Provide the [x, y] coordinate of the cell's center where the given text is located.  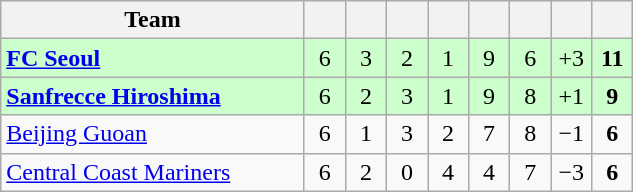
−3 [572, 172]
−1 [572, 134]
+1 [572, 96]
Central Coast Mariners [153, 172]
Sanfrecce Hiroshima [153, 96]
+3 [572, 58]
FC Seoul [153, 58]
0 [406, 172]
Beijing Guoan [153, 134]
11 [612, 58]
Team [153, 20]
